Provide the [x, y] coordinate of the cell's center where the given text is located.  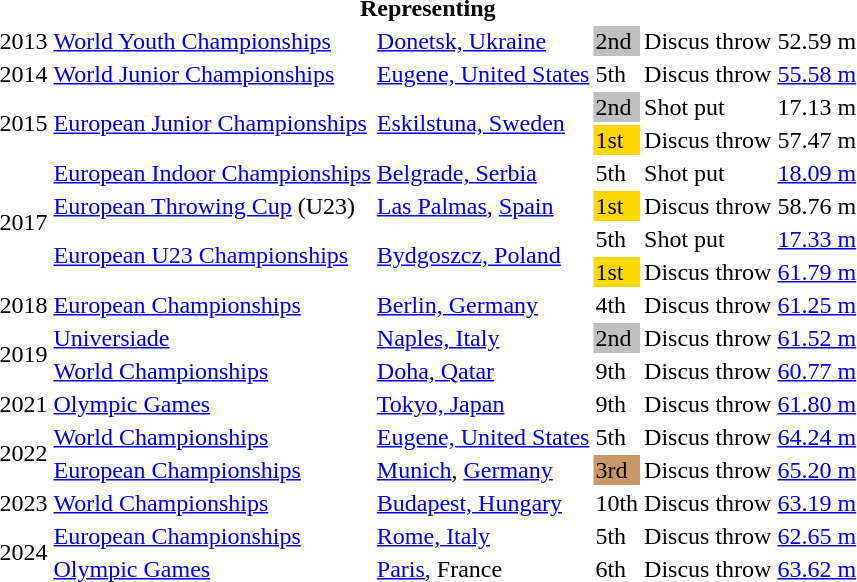
Berlin, Germany [483, 305]
Doha, Qatar [483, 371]
4th [617, 305]
Bydgoszcz, Poland [483, 256]
Belgrade, Serbia [483, 173]
Tokyo, Japan [483, 404]
World Junior Championships [212, 74]
World Youth Championships [212, 41]
Rome, Italy [483, 536]
European Indoor Championships [212, 173]
Eskilstuna, Sweden [483, 124]
3rd [617, 470]
Munich, Germany [483, 470]
Olympic Games [212, 404]
European U23 Championships [212, 256]
European Throwing Cup (U23) [212, 206]
European Junior Championships [212, 124]
Las Palmas, Spain [483, 206]
Naples, Italy [483, 338]
Donetsk, Ukraine [483, 41]
Universiade [212, 338]
10th [617, 503]
Budapest, Hungary [483, 503]
